Search for the cell housing the specified text and yield its [X, Y] center coordinate. 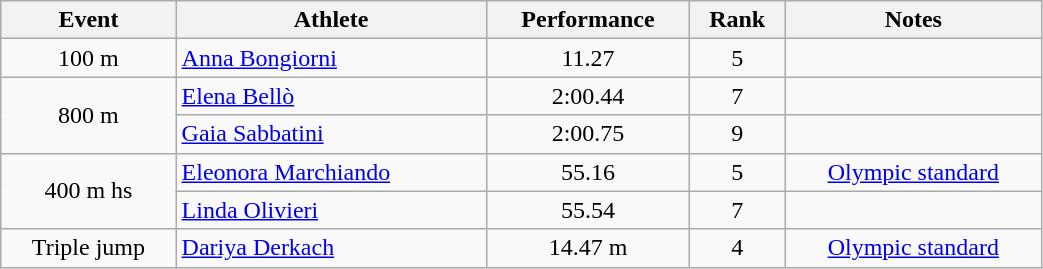
Notes [914, 20]
Anna Bongiorni [331, 58]
9 [738, 134]
11.27 [588, 58]
Athlete [331, 20]
55.54 [588, 210]
Event [88, 20]
4 [738, 248]
Performance [588, 20]
Rank [738, 20]
Gaia Sabbatini [331, 134]
2:00.75 [588, 134]
2:00.44 [588, 96]
800 m [88, 115]
Elena Bellò [331, 96]
Triple jump [88, 248]
Eleonora Marchiando [331, 172]
Linda Olivieri [331, 210]
55.16 [588, 172]
14.47 m [588, 248]
400 m hs [88, 191]
100 m [88, 58]
Dariya Derkach [331, 248]
